Detect which cell encompasses the target text, then output its (X, Y) center coordinate. 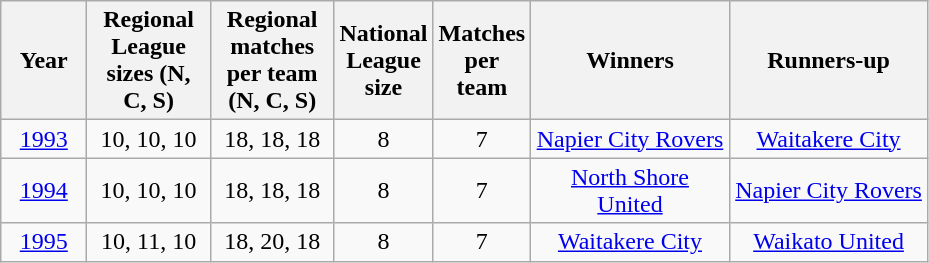
Runners-up (828, 60)
Winners (630, 60)
10, 11, 10 (149, 242)
Regional League sizes (N, C, S) (149, 60)
1995 (44, 242)
18, 20, 18 (272, 242)
Waikato United (828, 242)
Regional matches per team (N, C, S) (272, 60)
1994 (44, 190)
Year (44, 60)
1993 (44, 139)
North Shore United (630, 190)
National League size (384, 60)
Matches per team (482, 60)
